For the text-containing cell, return its midpoint in (X, Y) coordinate format. 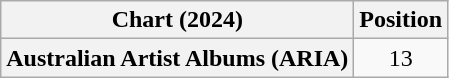
Australian Artist Albums (ARIA) (178, 58)
13 (401, 58)
Position (401, 20)
Chart (2024) (178, 20)
